From the cell containing the given text, extract its center point as (x, y) coordinate. 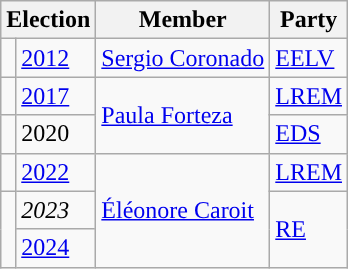
RE (309, 229)
2017 (56, 96)
2024 (56, 248)
Election (48, 20)
Party (309, 20)
2020 (56, 134)
Éléonore Caroit (183, 210)
EDS (309, 134)
2023 (56, 210)
EELV (309, 58)
Member (183, 20)
2012 (56, 58)
Paula Forteza (183, 115)
Sergio Coronado (183, 58)
2022 (56, 172)
